Detect which cell encompasses the target text, then output its (x, y) center coordinate. 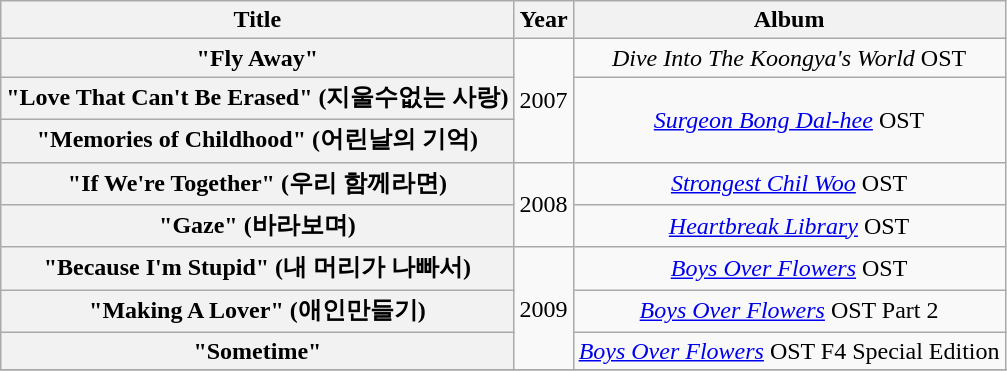
"If We're Together" (우리 함께라면) (258, 184)
Boys Over Flowers OST F4 Special Edition (789, 351)
Dive Into The Koongya's World OST (789, 58)
"Sometime" (258, 351)
"Love That Can't Be Erased" (지울수없는 사랑) (258, 98)
2008 (544, 204)
Year (544, 20)
2009 (544, 308)
2007 (544, 100)
Title (258, 20)
Heartbreak Library OST (789, 226)
Album (789, 20)
"Because I'm Stupid" (내 머리가 나빠서) (258, 268)
Strongest Chil Woo OST (789, 184)
"Making A Lover" (애인만들기) (258, 312)
Boys Over Flowers OST (789, 268)
"Gaze" (바라보며) (258, 226)
"Fly Away" (258, 58)
"Memories of Childhood" (어린날의 기억) (258, 140)
Surgeon Bong Dal-hee OST (789, 120)
Boys Over Flowers OST Part 2 (789, 312)
